For the text-containing cell, return its midpoint in [x, y] coordinate format. 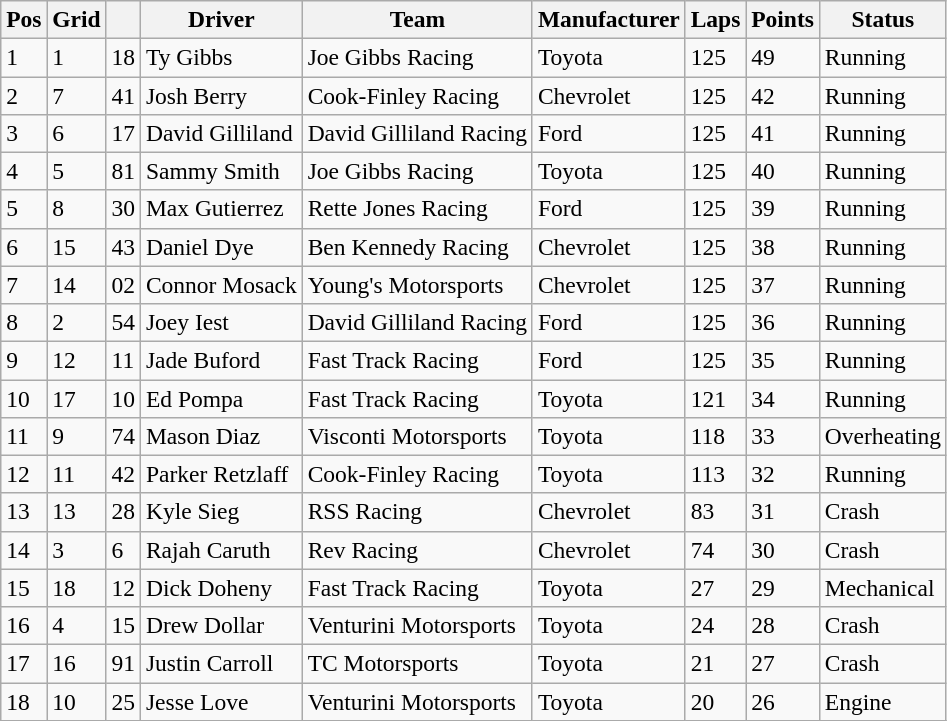
38 [783, 247]
Status [882, 19]
Sammy Smith [221, 171]
Joey Iest [221, 322]
Laps [716, 19]
91 [123, 663]
34 [783, 398]
Daniel Dye [221, 247]
24 [716, 625]
32 [783, 474]
Kyle Sieg [221, 512]
39 [783, 209]
Ed Pompa [221, 398]
21 [716, 663]
Driver [221, 19]
Connor Mosack [221, 285]
Mechanical [882, 588]
02 [123, 285]
Jade Buford [221, 360]
Engine [882, 701]
43 [123, 247]
Rev Racing [417, 550]
118 [716, 436]
81 [123, 171]
54 [123, 322]
Pos [24, 19]
25 [123, 701]
Rette Jones Racing [417, 209]
Justin Carroll [221, 663]
37 [783, 285]
29 [783, 588]
35 [783, 360]
Dick Doheny [221, 588]
40 [783, 171]
Visconti Motorsports [417, 436]
121 [716, 398]
David Gilliland [221, 133]
Ben Kennedy Racing [417, 247]
Rajah Caruth [221, 550]
113 [716, 474]
Young's Motorsports [417, 285]
Team [417, 19]
49 [783, 57]
Parker Retzlaff [221, 474]
Jesse Love [221, 701]
Manufacturer [608, 19]
Points [783, 19]
Ty Gibbs [221, 57]
31 [783, 512]
83 [716, 512]
33 [783, 436]
Max Gutierrez [221, 209]
RSS Racing [417, 512]
Drew Dollar [221, 625]
TC Motorsports [417, 663]
26 [783, 701]
Mason Diaz [221, 436]
Overheating [882, 436]
Josh Berry [221, 95]
20 [716, 701]
36 [783, 322]
Grid [76, 19]
